Detect which cell encompasses the target text, then output its (X, Y) center coordinate. 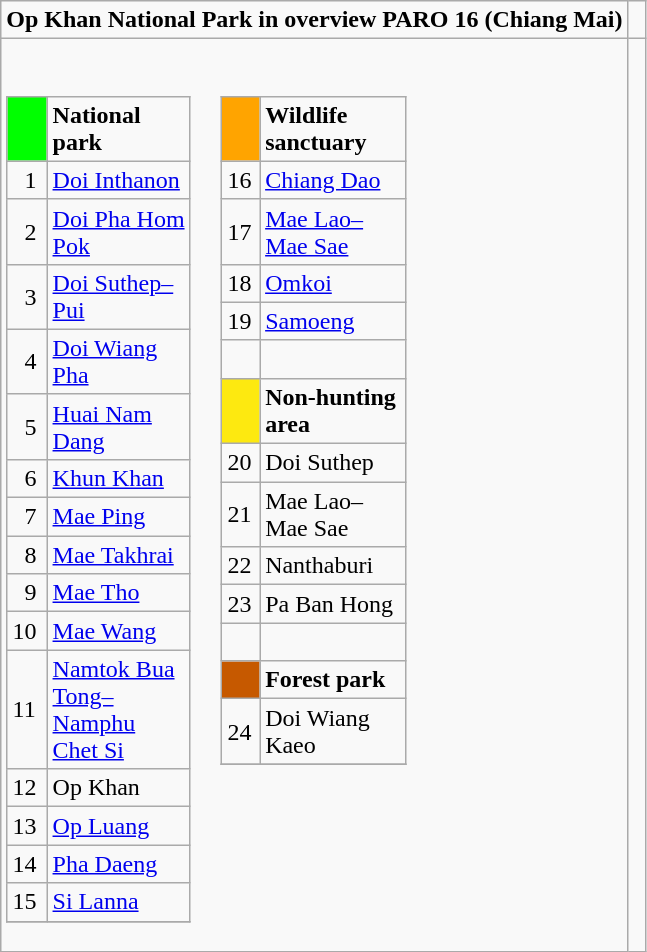
4 (27, 362)
Forest park (333, 680)
8 (27, 555)
Doi Inthanon (118, 180)
Nanthaburi (333, 566)
Mae Wang (118, 631)
Doi Suthep (333, 463)
6 (27, 478)
17 (241, 232)
3 (27, 296)
Khun Khan (118, 478)
Doi Suthep–Pui (118, 296)
Op Khan National Park in overview PARO 16 (Chiang Mai) (314, 20)
9 (27, 593)
12 (27, 788)
10 (27, 631)
Huai Nam Dang (118, 426)
Mae Tho (118, 593)
Doi Wiang Pha (118, 362)
Mae Takhrai (118, 555)
1 (27, 180)
Namtok Bua Tong–Namphu Chet Si (118, 710)
15 (27, 902)
Omkoi (333, 283)
5 (27, 426)
Si Lanna (118, 902)
Non-hunting area (333, 410)
Pa Ban Hong (333, 604)
20 (241, 463)
Op Khan (118, 788)
Doi Pha Hom Pok (118, 232)
18 (241, 283)
National park (118, 128)
Wildlife sanctuary (333, 128)
23 (241, 604)
19 (241, 321)
22 (241, 566)
13 (27, 826)
2 (27, 232)
Op Luang (118, 826)
24 (241, 732)
Chiang Dao (333, 180)
Mae Ping (118, 517)
Doi Wiang Kaeo (333, 732)
11 (27, 710)
21 (241, 514)
Samoeng (333, 321)
Pha Daeng (118, 864)
7 (27, 517)
14 (27, 864)
16 (241, 180)
